Provide the [X, Y] coordinate of the cell's center where the given text is located.  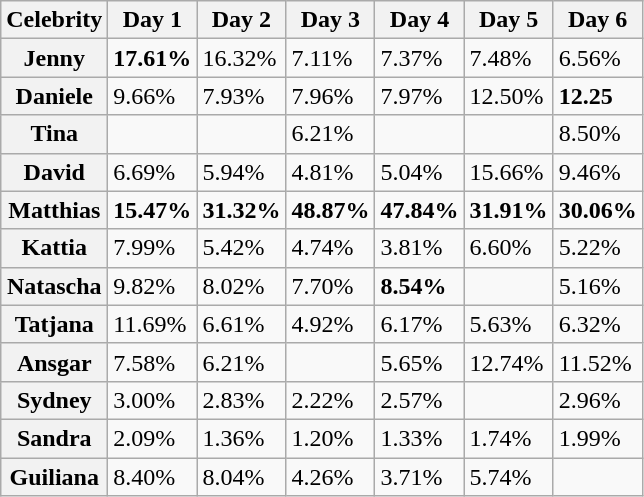
7.11% [330, 58]
11.52% [598, 362]
2.09% [152, 438]
Day 5 [508, 20]
4.92% [330, 324]
5.94% [242, 172]
Sandra [54, 438]
7.99% [152, 248]
Jenny [54, 58]
12.50% [508, 96]
7.97% [420, 96]
15.66% [508, 172]
47.84% [420, 210]
6.56% [598, 58]
3.71% [420, 477]
5.16% [598, 286]
Day 1 [152, 20]
2.83% [242, 400]
12.74% [508, 362]
8.02% [242, 286]
6.60% [508, 248]
12.25 [598, 96]
1.20% [330, 438]
Day 3 [330, 20]
1.33% [420, 438]
Ansgar [54, 362]
17.61% [152, 58]
16.32% [242, 58]
2.96% [598, 400]
7.93% [242, 96]
Tina [54, 134]
Day 6 [598, 20]
1.74% [508, 438]
Guiliana [54, 477]
7.48% [508, 58]
15.47% [152, 210]
5.63% [508, 324]
Tatjana [54, 324]
7.70% [330, 286]
5.22% [598, 248]
9.66% [152, 96]
4.26% [330, 477]
Kattia [54, 248]
7.58% [152, 362]
Daniele [54, 96]
8.50% [598, 134]
7.37% [420, 58]
5.74% [508, 477]
5.04% [420, 172]
8.40% [152, 477]
6.32% [598, 324]
3.81% [420, 248]
48.87% [330, 210]
30.06% [598, 210]
Matthias [54, 210]
2.57% [420, 400]
1.99% [598, 438]
8.04% [242, 477]
9.46% [598, 172]
9.82% [152, 286]
7.96% [330, 96]
Day 2 [242, 20]
6.61% [242, 324]
3.00% [152, 400]
5.65% [420, 362]
David [54, 172]
6.69% [152, 172]
31.32% [242, 210]
11.69% [152, 324]
5.42% [242, 248]
Natascha [54, 286]
Celebrity [54, 20]
Day 4 [420, 20]
4.74% [330, 248]
Sydney [54, 400]
1.36% [242, 438]
2.22% [330, 400]
8.54% [420, 286]
6.17% [420, 324]
31.91% [508, 210]
4.81% [330, 172]
